Return the [X, Y] coordinate for the center point of the cell that contains the specified text.  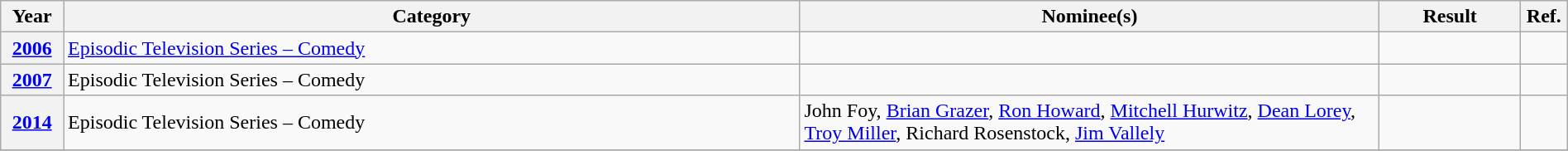
Ref. [1543, 17]
Nominee(s) [1090, 17]
2007 [32, 80]
Result [1450, 17]
Year [32, 17]
John Foy, Brian Grazer, Ron Howard, Mitchell Hurwitz, Dean Lorey, Troy Miller, Richard Rosenstock, Jim Vallely [1090, 123]
2006 [32, 48]
2014 [32, 123]
Category [432, 17]
